Determine the (x, y) coordinate at the center of the cell enclosing the given text.  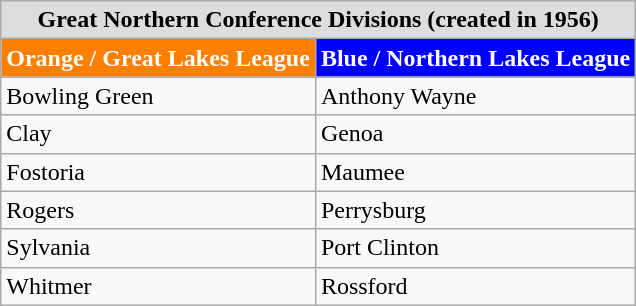
Sylvania (158, 248)
Genoa (475, 134)
Fostoria (158, 172)
Port Clinton (475, 248)
Whitmer (158, 286)
Rossford (475, 286)
Anthony Wayne (475, 96)
Blue / Northern Lakes League (475, 58)
Maumee (475, 172)
Great Northern Conference Divisions (created in 1956) (318, 20)
Perrysburg (475, 210)
Rogers (158, 210)
Clay (158, 134)
Orange / Great Lakes League (158, 58)
Bowling Green (158, 96)
